Locate the cell with the specified text and output its (X, Y) center coordinate. 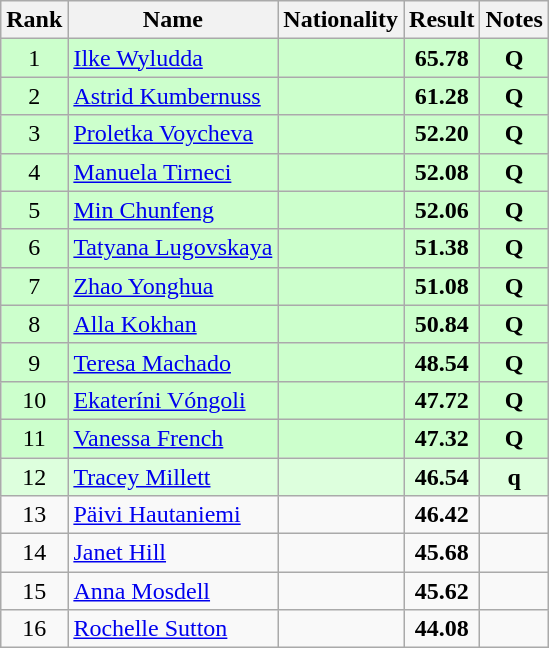
Päivi Hautaniemi (173, 515)
47.72 (442, 400)
10 (34, 400)
4 (34, 172)
50.84 (442, 324)
Min Chunfeng (173, 210)
Ekateríni Vóngoli (173, 400)
45.62 (442, 591)
Nationality (341, 20)
Alla Kokhan (173, 324)
6 (34, 248)
Notes (514, 20)
47.32 (442, 438)
Name (173, 20)
Anna Mosdell (173, 591)
52.06 (442, 210)
Janet Hill (173, 553)
Zhao Yonghua (173, 286)
51.38 (442, 248)
46.42 (442, 515)
52.08 (442, 172)
9 (34, 362)
Teresa Machado (173, 362)
q (514, 477)
5 (34, 210)
16 (34, 629)
15 (34, 591)
52.20 (442, 134)
51.08 (442, 286)
48.54 (442, 362)
65.78 (442, 58)
Result (442, 20)
14 (34, 553)
45.68 (442, 553)
44.08 (442, 629)
Manuela Tirneci (173, 172)
Vanessa French (173, 438)
7 (34, 286)
61.28 (442, 96)
2 (34, 96)
Proletka Voycheva (173, 134)
11 (34, 438)
8 (34, 324)
3 (34, 134)
Rank (34, 20)
13 (34, 515)
Astrid Kumbernuss (173, 96)
12 (34, 477)
46.54 (442, 477)
Ilke Wyludda (173, 58)
Tatyana Lugovskaya (173, 248)
1 (34, 58)
Rochelle Sutton (173, 629)
Tracey Millett (173, 477)
